Search for the cell housing the specified text and yield its (x, y) center coordinate. 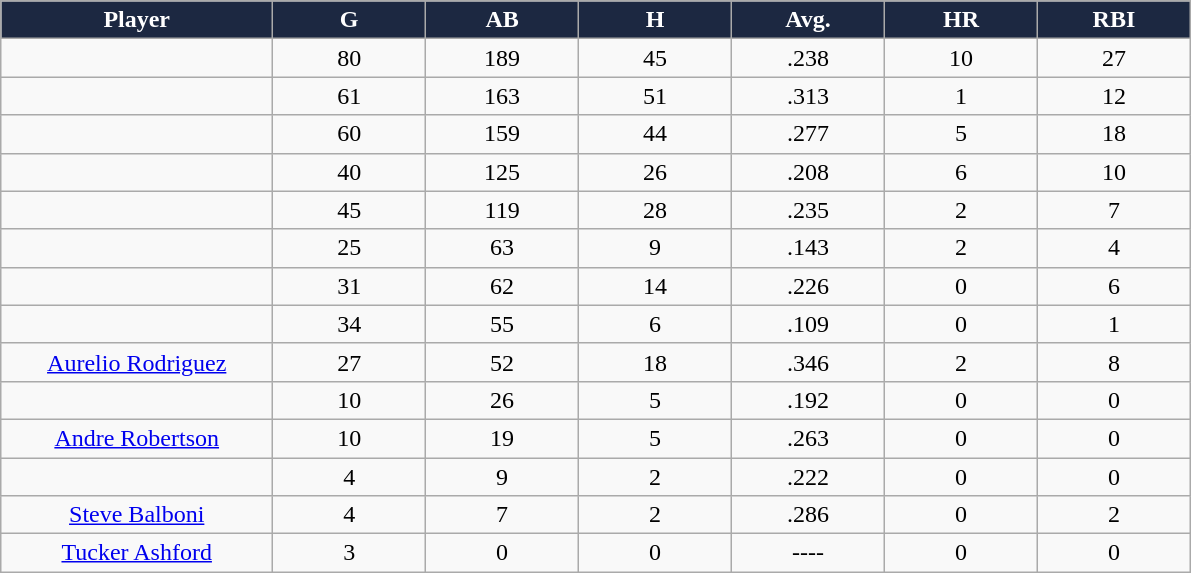
Tucker Ashford (137, 553)
14 (656, 286)
RBI (1114, 20)
.313 (808, 96)
.277 (808, 134)
125 (502, 172)
40 (350, 172)
Aurelio Rodriguez (137, 362)
Player (137, 20)
62 (502, 286)
.235 (808, 210)
.192 (808, 400)
.238 (808, 58)
HR (960, 20)
51 (656, 96)
19 (502, 438)
31 (350, 286)
44 (656, 134)
12 (1114, 96)
Steve Balboni (137, 515)
163 (502, 96)
.346 (808, 362)
28 (656, 210)
52 (502, 362)
189 (502, 58)
119 (502, 210)
---- (808, 553)
80 (350, 58)
25 (350, 248)
.286 (808, 515)
63 (502, 248)
Andre Robertson (137, 438)
.263 (808, 438)
55 (502, 324)
.226 (808, 286)
AB (502, 20)
.109 (808, 324)
61 (350, 96)
Avg. (808, 20)
8 (1114, 362)
34 (350, 324)
H (656, 20)
3 (350, 553)
60 (350, 134)
.208 (808, 172)
.222 (808, 477)
159 (502, 134)
.143 (808, 248)
G (350, 20)
